Find where the given text appears and provide that cell's center as (x, y) coordinate. 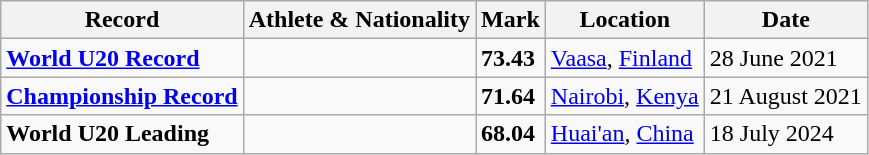
World U20 Record (122, 58)
World U20 Leading (122, 134)
Location (624, 20)
71.64 (511, 96)
Date (786, 20)
68.04 (511, 134)
Mark (511, 20)
Athlete & Nationality (359, 20)
Huai'an, China (624, 134)
Record (122, 20)
Nairobi, Kenya (624, 96)
Vaasa, Finland (624, 58)
21 August 2021 (786, 96)
18 July 2024 (786, 134)
73.43 (511, 58)
28 June 2021 (786, 58)
Championship Record (122, 96)
